Return the (x, y) coordinate for the center point of the cell that contains the specified text.  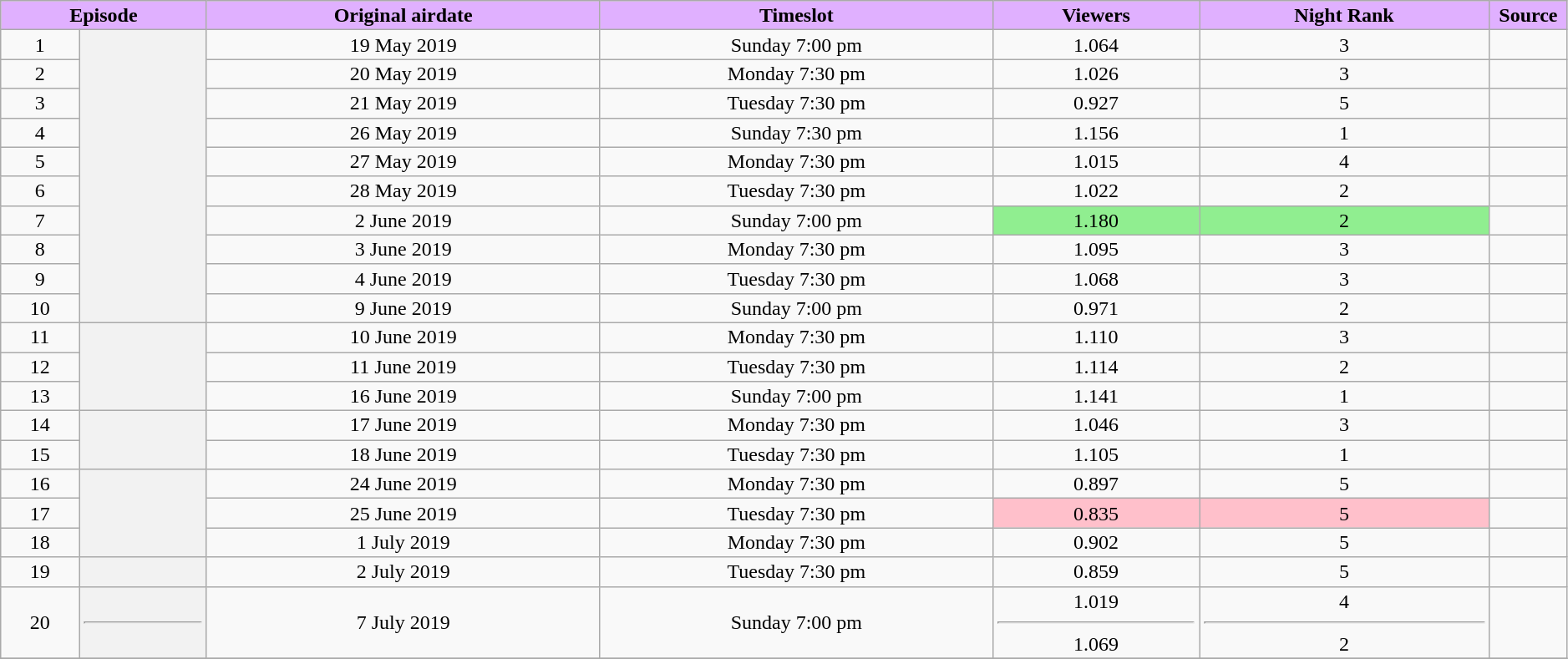
0.897 (1096, 484)
26 May 2019 (403, 132)
12 (40, 368)
1.026 (1096, 74)
1.064 (1096, 45)
1.156 (1096, 132)
1.095 (1096, 249)
0.859 (1096, 571)
0.835 (1096, 513)
4 June 2019 (403, 279)
28 May 2019 (403, 190)
0.902 (1096, 543)
Original airdate (403, 15)
1.141 (1096, 396)
17 (40, 513)
1.068 (1096, 279)
8 (40, 249)
19 May 2019 (403, 45)
1.114 (1096, 368)
10 (40, 307)
20 May 2019 (403, 74)
13 (40, 396)
18 (40, 543)
1.022 (1096, 190)
11 (40, 337)
2 July 2019 (403, 571)
10 June 2019 (403, 337)
9 June 2019 (403, 307)
Timeslot (796, 15)
1.015 (1096, 162)
27 May 2019 (403, 162)
17 June 2019 (403, 426)
9 (40, 279)
0.971 (1096, 307)
1.105 (1096, 454)
1.046 (1096, 426)
0.927 (1096, 104)
1.180 (1096, 221)
1.110 (1096, 337)
Viewers (1096, 15)
7 July 2019 (403, 622)
1.0191.069 (1096, 622)
Episode (104, 15)
3 June 2019 (403, 249)
Night Rank (1345, 15)
16 June 2019 (403, 396)
Sunday 7:30 pm (796, 132)
25 June 2019 (403, 513)
18 June 2019 (403, 454)
2 June 2019 (403, 221)
6 (40, 190)
14 (40, 426)
19 (40, 571)
16 (40, 484)
20 (40, 622)
11 June 2019 (403, 368)
7 (40, 221)
42 (1345, 622)
15 (40, 454)
1 July 2019 (403, 543)
24 June 2019 (403, 484)
21 May 2019 (403, 104)
Source (1529, 15)
